Find where the given text appears and provide that cell's center as (X, Y) coordinate. 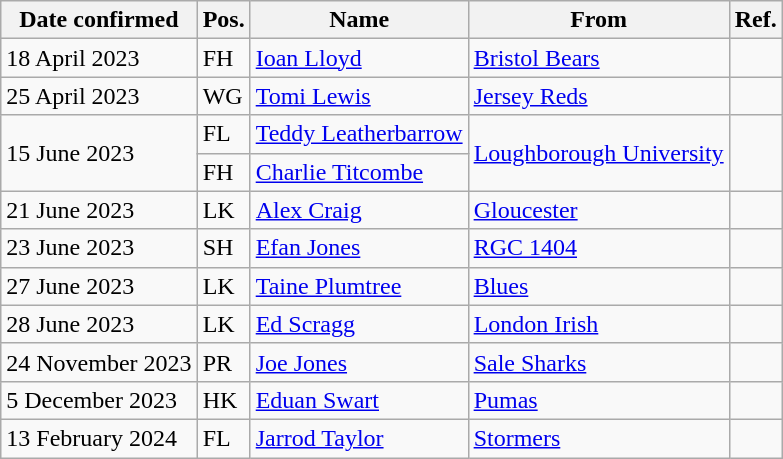
Eduan Swart (359, 400)
Loughborough University (598, 153)
Teddy Leatherbarrow (359, 134)
WG (224, 96)
HK (224, 400)
Gloucester (598, 210)
21 June 2023 (99, 210)
Pumas (598, 400)
Name (359, 20)
Stormers (598, 438)
Ed Scragg (359, 324)
Ref. (756, 20)
23 June 2023 (99, 248)
Efan Jones (359, 248)
13 February 2024 (99, 438)
Pos. (224, 20)
London Irish (598, 324)
Taine Plumtree (359, 286)
24 November 2023 (99, 362)
Ioan Lloyd (359, 58)
Tomi Lewis (359, 96)
27 June 2023 (99, 286)
Charlie Titcombe (359, 172)
5 December 2023 (99, 400)
PR (224, 362)
15 June 2023 (99, 153)
SH (224, 248)
18 April 2023 (99, 58)
25 April 2023 (99, 96)
Jersey Reds (598, 96)
Blues (598, 286)
Bristol Bears (598, 58)
Alex Craig (359, 210)
28 June 2023 (99, 324)
From (598, 20)
Jarrod Taylor (359, 438)
Date confirmed (99, 20)
RGC 1404 (598, 248)
Sale Sharks (598, 362)
Joe Jones (359, 362)
